From the cell containing the given text, extract its center point as [X, Y] coordinate. 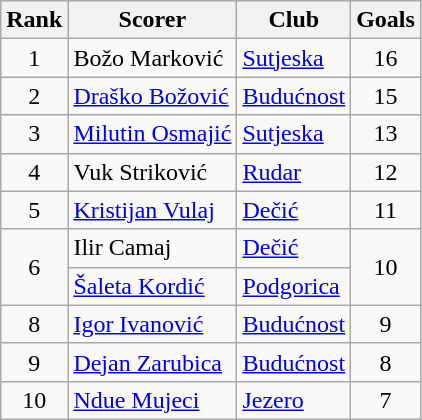
11 [386, 210]
Jezero [294, 400]
16 [386, 58]
4 [34, 172]
Ilir Camaj [152, 248]
Dejan Zarubica [152, 362]
Igor Ivanović [152, 324]
Kristijan Vulaj [152, 210]
Rank [34, 20]
Šaleta Kordić [152, 286]
1 [34, 58]
5 [34, 210]
2 [34, 96]
Podgorica [294, 286]
13 [386, 134]
Božo Marković [152, 58]
Goals [386, 20]
12 [386, 172]
Rudar [294, 172]
7 [386, 400]
Ndue Mujeci [152, 400]
Vuk Striković [152, 172]
15 [386, 96]
6 [34, 267]
Scorer [152, 20]
Milutin Osmajić [152, 134]
Draško Božović [152, 96]
3 [34, 134]
Club [294, 20]
